Locate the cell with the specified text and output its (x, y) center coordinate. 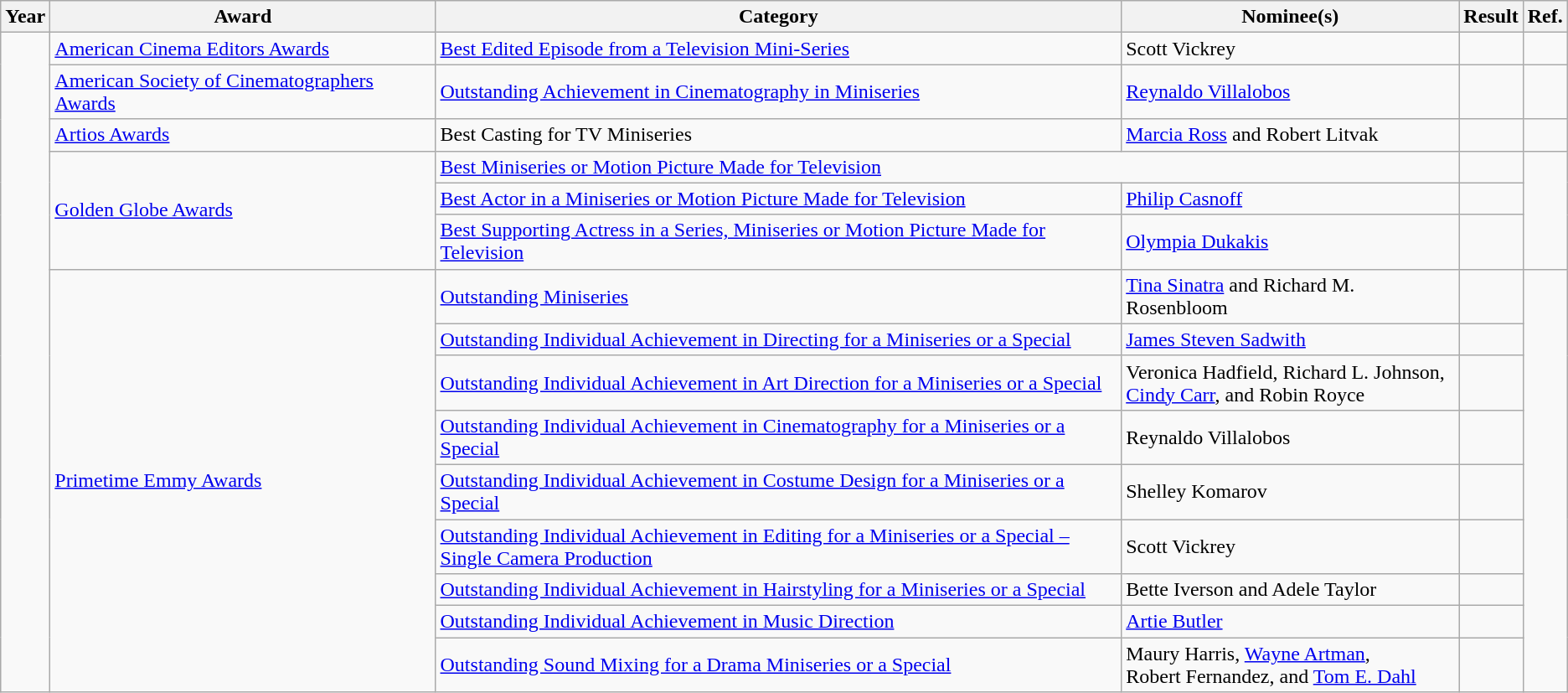
Best Supporting Actress in a Series, Miniseries or Motion Picture Made for Television (779, 241)
Ref. (1545, 17)
Outstanding Sound Mixing for a Drama Miniseries or a Special (779, 665)
Artie Butler (1290, 622)
Outstanding Individual Achievement in Cinematography for a Miniseries or a Special (779, 437)
Bette Iverson and Adele Taylor (1290, 590)
Veronica Hadfield, Richard L. Johnson, Cindy Carr, and Robin Royce (1290, 382)
Best Casting for TV Miniseries (779, 135)
Outstanding Achievement in Cinematography in Miniseries (779, 92)
Outstanding Individual Achievement in Costume Design for a Miniseries or a Special (779, 491)
Philip Casnoff (1290, 199)
Primetime Emmy Awards (243, 481)
Result (1491, 17)
Outstanding Individual Achievement in Art Direction for a Miniseries or a Special (779, 382)
James Steven Sadwith (1290, 339)
Nominee(s) (1290, 17)
Award (243, 17)
Shelley Komarov (1290, 491)
Year (25, 17)
Outstanding Miniseries (779, 297)
Best Miniseries or Motion Picture Made for Television (947, 167)
Outstanding Individual Achievement in Hairstyling for a Miniseries or a Special (779, 590)
American Cinema Editors Awards (243, 49)
Outstanding Individual Achievement in Directing for a Miniseries or a Special (779, 339)
Golden Globe Awards (243, 209)
Marcia Ross and Robert Litvak (1290, 135)
Outstanding Individual Achievement in Music Direction (779, 622)
American Society of Cinematographers Awards (243, 92)
Outstanding Individual Achievement in Editing for a Miniseries or a Special – Single Camera Production (779, 546)
Artios Awards (243, 135)
Category (779, 17)
Olympia Dukakis (1290, 241)
Maury Harris, Wayne Artman, Robert Fernandez, and Tom E. Dahl (1290, 665)
Best Edited Episode from a Television Mini-Series (779, 49)
Tina Sinatra and Richard M. Rosenbloom (1290, 297)
Best Actor in a Miniseries or Motion Picture Made for Television (779, 199)
